Scan for the cell matching the given text and deliver its [x, y] coordinate at center. 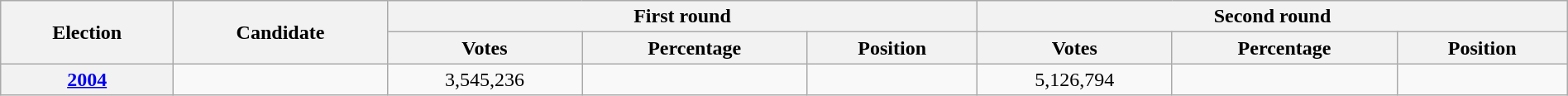
Second round [1273, 17]
Candidate [281, 32]
Election [88, 32]
First round [681, 17]
5,126,794 [1075, 79]
3,545,236 [485, 79]
2004 [88, 79]
